Extract the [x, y] coordinate from the center of the cell holding the provided text.  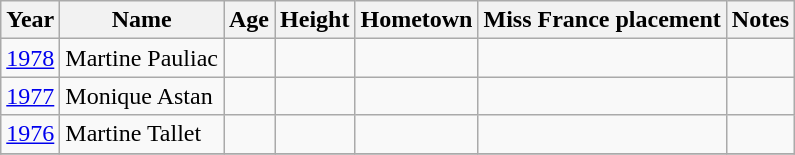
1978 [30, 58]
Martine Pauliac [142, 58]
1977 [30, 96]
Monique Astan [142, 96]
Martine Tallet [142, 134]
Hometown [416, 20]
Height [315, 20]
Age [250, 20]
1976 [30, 134]
Miss France placement [602, 20]
Year [30, 20]
Name [142, 20]
Notes [760, 20]
